Detect which cell encompasses the target text, then output its [X, Y] center coordinate. 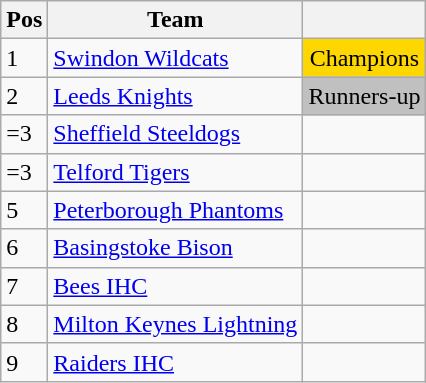
2 [24, 96]
Basingstoke Bison [176, 248]
Runners-up [364, 96]
Sheffield Steeldogs [176, 134]
6 [24, 248]
1 [24, 58]
Swindon Wildcats [176, 58]
Team [176, 20]
Telford Tigers [176, 172]
5 [24, 210]
Raiders IHC [176, 362]
Leeds Knights [176, 96]
8 [24, 324]
Pos [24, 20]
Milton Keynes Lightning [176, 324]
7 [24, 286]
9 [24, 362]
Champions [364, 58]
Peterborough Phantoms [176, 210]
Bees IHC [176, 286]
